Find where the given text appears and provide that cell's center as [X, Y] coordinate. 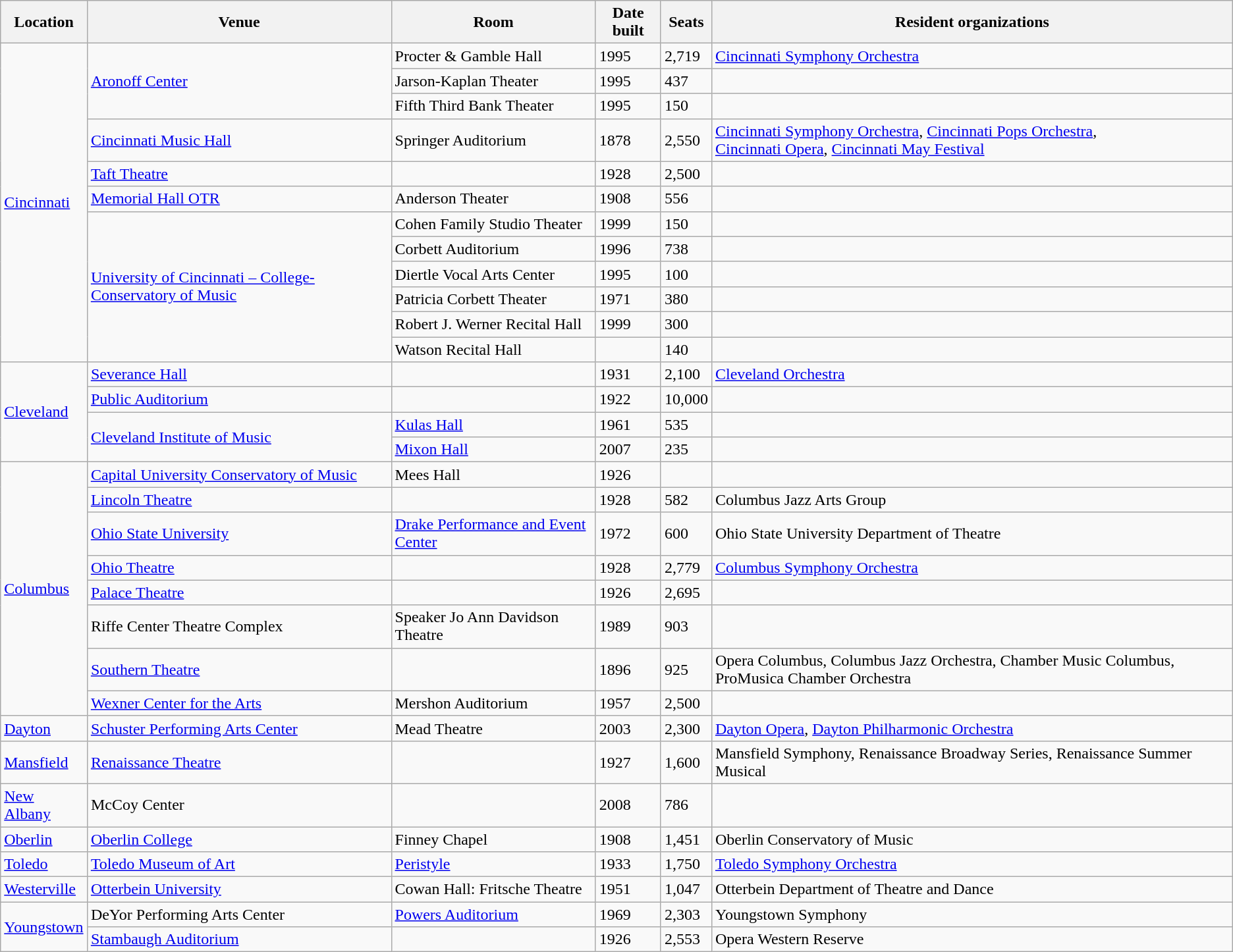
Renaissance Theatre [239, 762]
Southern Theatre [239, 669]
2,779 [686, 568]
Springer Auditorium [493, 140]
Schuster Performing Arts Center [239, 728]
2,719 [686, 56]
Dayton [44, 728]
Jarson-Kaplan Theater [493, 81]
Taft Theatre [239, 174]
New Albany [44, 805]
Speaker Jo Ann Davidson Theatre [493, 627]
786 [686, 805]
1,047 [686, 889]
Capital University Conservatory of Music [239, 475]
Memorial Hall OTR [239, 199]
Cleveland Institute of Music [239, 437]
Lincoln Theatre [239, 500]
Oberlin [44, 839]
437 [686, 81]
Seats [686, 22]
Powers Auditorium [493, 914]
1971 [628, 299]
1922 [628, 400]
Westerville [44, 889]
Riffe Center Theatre Complex [239, 627]
Robert J. Werner Recital Hall [493, 324]
Cleveland [44, 412]
535 [686, 425]
Cohen Family Studio Theater [493, 224]
Wexner Center for the Arts [239, 703]
2,100 [686, 375]
Diertle Vocal Arts Center [493, 274]
1896 [628, 669]
903 [686, 627]
235 [686, 450]
556 [686, 199]
Drake Performance and Event Center [493, 533]
Stambaugh Auditorium [239, 939]
Severance Hall [239, 375]
Finney Chapel [493, 839]
Ohio State University Department of Theatre [972, 533]
Youngstown Symphony [972, 914]
2,695 [686, 593]
Mansfield Symphony, Renaissance Broadway Series, Renaissance Summer Musical [972, 762]
1951 [628, 889]
Cincinnati [44, 203]
100 [686, 274]
University of Cincinnati – College-Conservatory of Music [239, 286]
Ohio Theatre [239, 568]
2003 [628, 728]
Public Auditorium [239, 400]
1969 [628, 914]
Cowan Hall: Fritsche Theatre [493, 889]
Opera Western Reserve [972, 939]
Otterbein Department of Theatre and Dance [972, 889]
1996 [628, 249]
1961 [628, 425]
2,303 [686, 914]
300 [686, 324]
Fifth Third Bank Theater [493, 106]
Aronoff Center [239, 81]
1931 [628, 375]
Mansfield [44, 762]
Columbus [44, 589]
DeYor Performing Arts Center [239, 914]
Columbus Symphony Orchestra [972, 568]
Palace Theatre [239, 593]
2007 [628, 450]
McCoy Center [239, 805]
Toledo Symphony Orchestra [972, 864]
Columbus Jazz Arts Group [972, 500]
Mershon Auditorium [493, 703]
Cincinnati Symphony Orchestra, Cincinnati Pops Orchestra,Cincinnati Opera, Cincinnati May Festival [972, 140]
1878 [628, 140]
1957 [628, 703]
140 [686, 350]
Procter & Gamble Hall [493, 56]
Kulas Hall [493, 425]
1933 [628, 864]
Room [493, 22]
582 [686, 500]
Oberlin Conservatory of Music [972, 839]
1,750 [686, 864]
Watson Recital Hall [493, 350]
Location [44, 22]
1,451 [686, 839]
Anderson Theater [493, 199]
600 [686, 533]
Patricia Corbett Theater [493, 299]
2,550 [686, 140]
Cleveland Orchestra [972, 375]
Cincinnati Music Hall [239, 140]
380 [686, 299]
1972 [628, 533]
2,553 [686, 939]
Mees Hall [493, 475]
Toledo Museum of Art [239, 864]
Cincinnati Symphony Orchestra [972, 56]
Opera Columbus, Columbus Jazz Orchestra, Chamber Music Columbus, ProMusica Chamber Orchestra [972, 669]
Peristyle [493, 864]
Toledo [44, 864]
Dayton Opera, Dayton Philharmonic Orchestra [972, 728]
Resident organizations [972, 22]
10,000 [686, 400]
925 [686, 669]
1,600 [686, 762]
Youngstown [44, 927]
738 [686, 249]
Oberlin College [239, 839]
Mixon Hall [493, 450]
Corbett Auditorium [493, 249]
Mead Theatre [493, 728]
Otterbein University [239, 889]
1927 [628, 762]
Venue [239, 22]
1989 [628, 627]
Date built [628, 22]
2,300 [686, 728]
2008 [628, 805]
Ohio State University [239, 533]
